Extract the (X, Y) coordinate from the center of the cell holding the provided text.  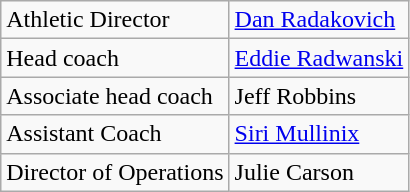
Assistant Coach (115, 134)
Director of Operations (115, 172)
Athletic Director (115, 20)
Dan Radakovich (319, 20)
Jeff Robbins (319, 96)
Eddie Radwanski (319, 58)
Julie Carson (319, 172)
Siri Mullinix (319, 134)
Associate head coach (115, 96)
Head coach (115, 58)
